Find where the given text appears and provide that cell's center as [x, y] coordinate. 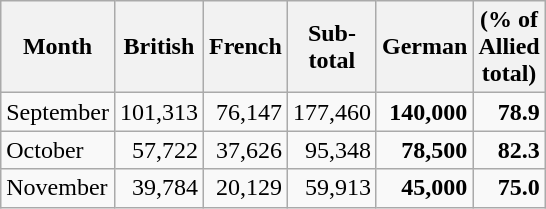
Month [58, 47]
76,147 [245, 112]
October [58, 150]
140,000 [424, 112]
78.9 [509, 112]
75.0 [509, 188]
French [245, 47]
57,722 [158, 150]
95,348 [332, 150]
British [158, 47]
59,913 [332, 188]
Sub-total [332, 47]
177,460 [332, 112]
November [58, 188]
37,626 [245, 150]
20,129 [245, 188]
82.3 [509, 150]
101,313 [158, 112]
39,784 [158, 188]
German [424, 47]
78,500 [424, 150]
(% ofAlliedtotal) [509, 47]
45,000 [424, 188]
September [58, 112]
